Extract the (X, Y) coordinate from the center of the cell holding the provided text.  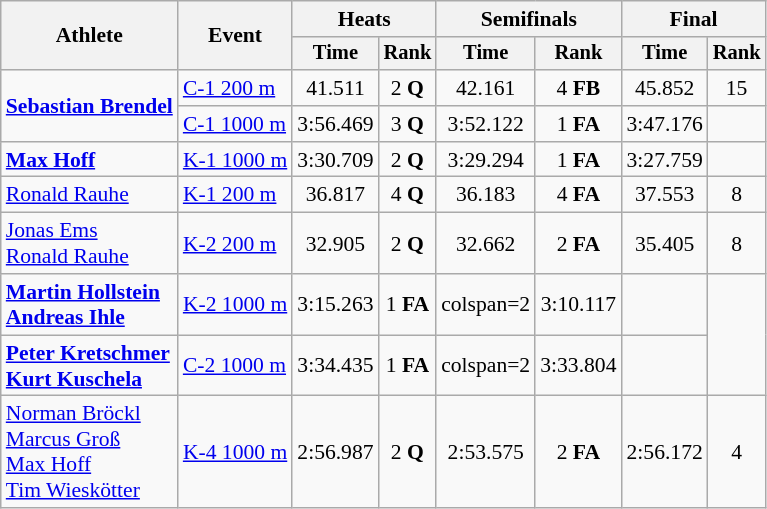
41.511 (335, 88)
C-2 1000 m (235, 366)
Max Hoff (90, 160)
45.852 (665, 88)
Martin HollsteinAndreas Ihle (90, 304)
Event (235, 36)
2:56.172 (665, 452)
3:10.117 (578, 304)
4 FA (578, 195)
Athlete (90, 36)
Semifinals (528, 19)
32.905 (335, 244)
K-2 1000 m (235, 304)
3:27.759 (665, 160)
4 (737, 452)
37.553 (665, 195)
35.405 (665, 244)
Sebastian Brendel (90, 106)
Peter KretschmerKurt Kuschela (90, 366)
K-4 1000 m (235, 452)
36.817 (335, 195)
3:52.122 (486, 124)
Norman BröcklMarcus GroßMax HoffTim Wieskötter (90, 452)
3:15.263 (335, 304)
2:53.575 (486, 452)
4 FB (578, 88)
42.161 (486, 88)
Ronald Rauhe (90, 195)
32.662 (486, 244)
C-1 200 m (235, 88)
K-1 1000 m (235, 160)
Heats (364, 19)
3 Q (408, 124)
K-2 200 m (235, 244)
3:56.469 (335, 124)
3:33.804 (578, 366)
2:56.987 (335, 452)
Final (694, 19)
Jonas EmsRonald Rauhe (90, 244)
15 (737, 88)
3:29.294 (486, 160)
C-1 1000 m (235, 124)
36.183 (486, 195)
4 Q (408, 195)
3:47.176 (665, 124)
3:34.435 (335, 366)
K-1 200 m (235, 195)
3:30.709 (335, 160)
